Determine the [x, y] coordinate at the center of the cell enclosing the given text.  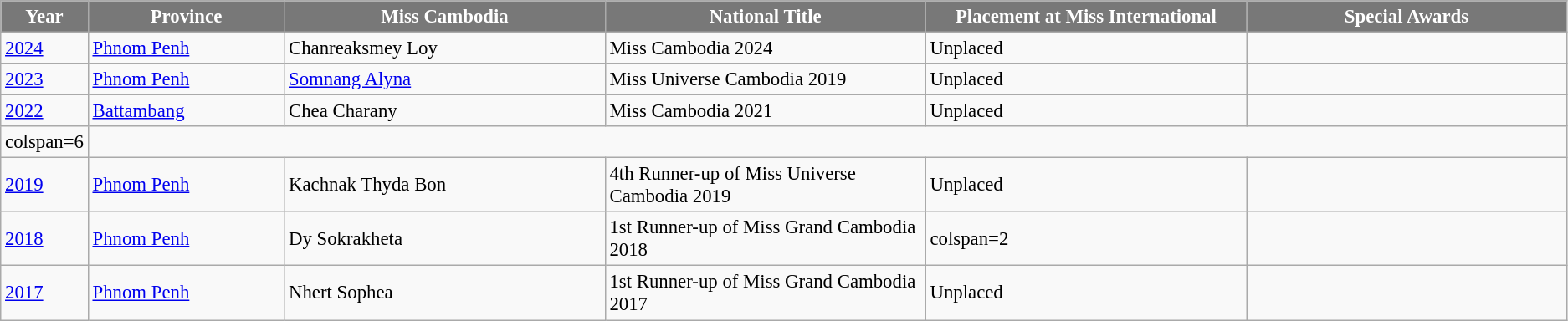
Miss Cambodia 2021 [765, 111]
1st Runner-up of Miss Grand Cambodia 2018 [765, 239]
Battambang [186, 111]
Special Awards [1407, 17]
Province [186, 17]
1st Runner-up of Miss Grand Cambodia 2017 [765, 293]
Miss Cambodia 2024 [765, 48]
colspan=6 [44, 142]
2023 [44, 79]
Miss Cambodia [445, 17]
Nhert Sophea [445, 293]
Placement at Miss International [1086, 17]
4th Runner-up of Miss Universe Cambodia 2019 [765, 186]
2022 [44, 111]
colspan=2 [1086, 239]
Miss Universe Cambodia 2019 [765, 79]
Year [44, 17]
Kachnak Thyda Bon [445, 186]
Dy Sokrakheta [445, 239]
National Title [765, 17]
Chea Charany [445, 111]
Chanreaksmey Loy [445, 48]
2019 [44, 186]
2024 [44, 48]
2017 [44, 293]
2018 [44, 239]
Somnang Alyna [445, 79]
